Capture the cell that displays the provided text and extract its (X, Y) central coordinate. 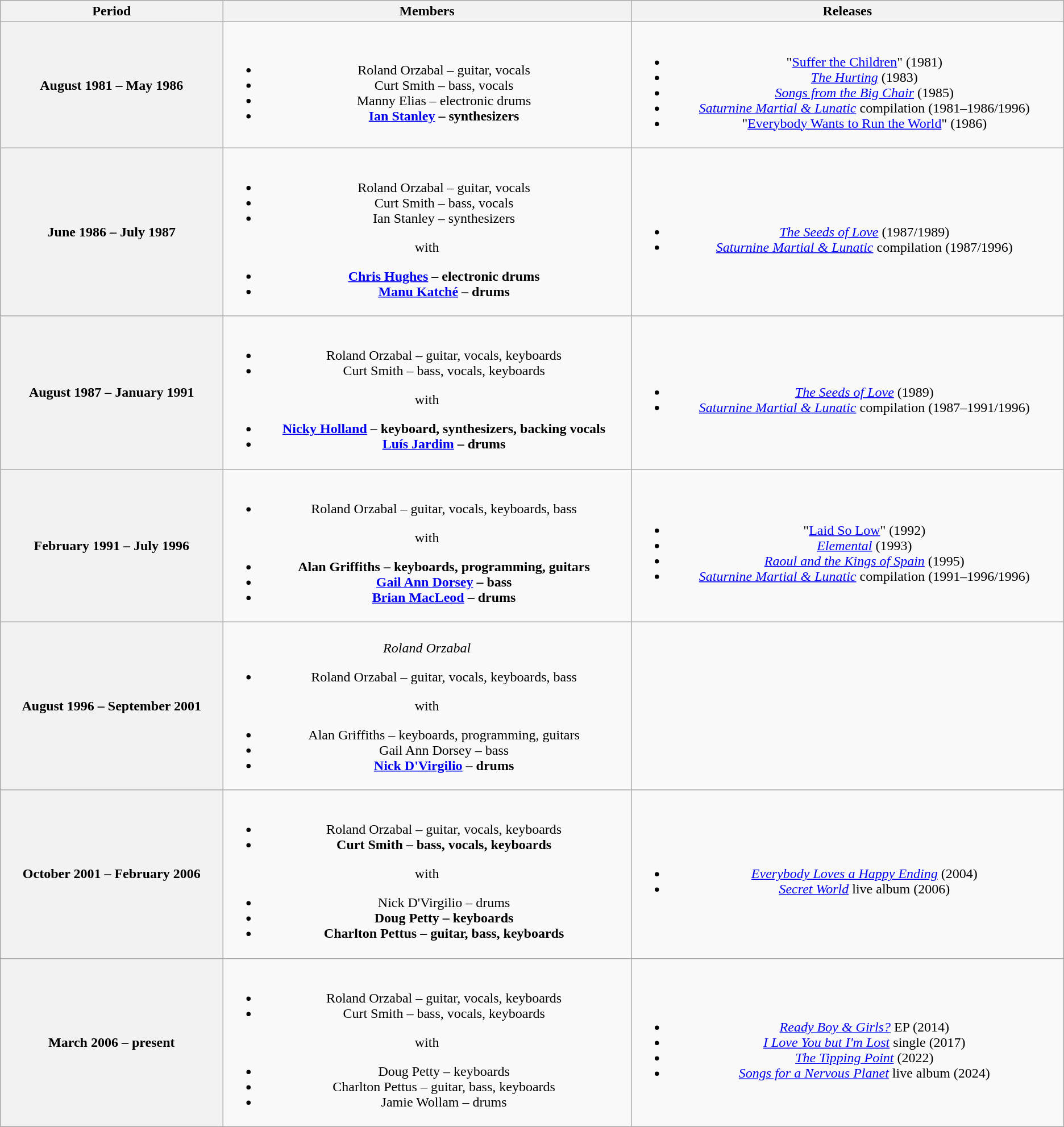
Roland Orzabal – guitar, vocals, keyboards, basswithAlan Griffiths – keyboards, programming, guitarsGail Ann Dorsey – bassBrian MacLeod – drums (427, 546)
Releases (847, 11)
The Seeds of Love (1989) Saturnine Martial & Lunatic compilation (1987–1991/1996) (847, 392)
October 2001 – February 2006 (111, 874)
August 1981 – May 1986 (111, 85)
February 1991 – July 1996 (111, 546)
March 2006 – present (111, 1042)
"Laid So Low" (1992)Elemental (1993)Raoul and the Kings of Spain (1995)Saturnine Martial & Lunatic compilation (1991–1996/1996) (847, 546)
Roland Orzabal – guitar, vocalsCurt Smith – bass, vocalsManny Elias – electronic drumsIan Stanley – synthesizers (427, 85)
August 1987 – January 1991 (111, 392)
Ready Boy & Girls? EP (2014)I Love You but I'm Lost single (2017)The Tipping Point (2022)Songs for a Nervous Planet live album (2024) (847, 1042)
Period (111, 11)
The Seeds of Love (1987/1989) Saturnine Martial & Lunatic compilation (1987/1996) (847, 232)
June 1986 – July 1987 (111, 232)
Members (427, 11)
Everybody Loves a Happy Ending (2004)Secret World live album (2006) (847, 874)
August 1996 – September 2001 (111, 706)
Roland Orzabal – guitar, vocalsCurt Smith – bass, vocalsIan Stanley – synthesizerswithChris Hughes – electronic drumsManu Katché – drums (427, 232)
